For the text-containing cell, return its midpoint in [x, y] coordinate format. 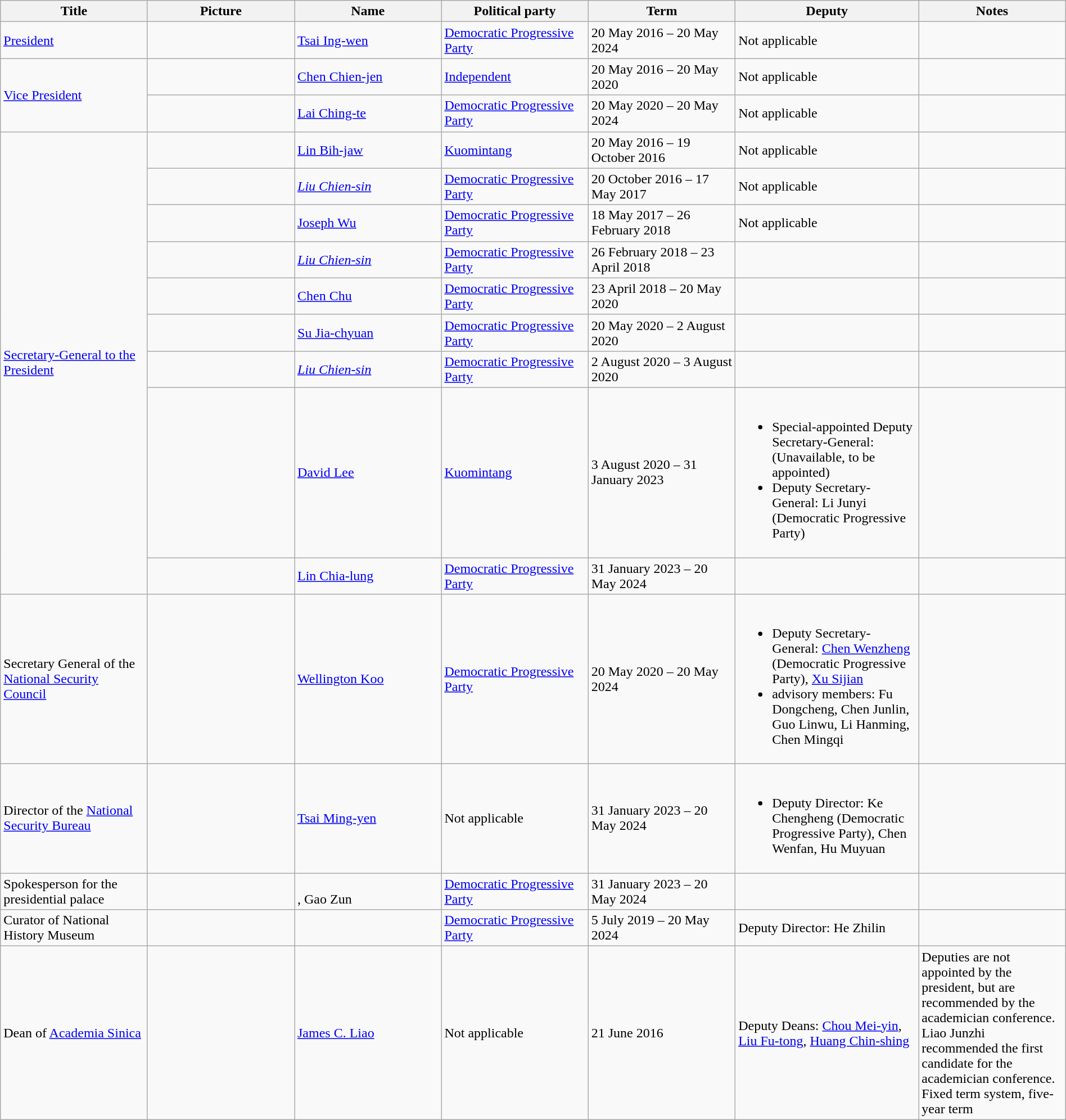
Tsai Ing-wen [368, 40]
Lai Ching-te [368, 114]
18 May 2017 – 26 February 2018 [661, 223]
Special-appointed Deputy Secretary-General: (Unavailable, to be appointed)Deputy Secretary-General: Li Junyi (Democratic Progressive Party) [827, 472]
20 May 2020 – 2 August 2020 [661, 333]
20 May 2016 – 20 May 2024 [661, 40]
Lin Chia-lung [368, 576]
Term [661, 11]
Notes [992, 11]
Joseph Wu [368, 223]
Chen Chien-jen [368, 76]
Vice President [74, 95]
Name [368, 11]
Secretary General of the National Security Council [74, 679]
Tsai Ming-yen [368, 819]
James C. Liao [368, 1033]
Independent [515, 76]
Secretary-General to the President [74, 363]
, Gao Zun [368, 892]
Title [74, 11]
20 May 2016 – 19 October 2016 [661, 150]
20 May 2016 – 20 May 2020 [661, 76]
Picture [220, 11]
Political party [515, 11]
David Lee [368, 472]
Curator of National History Museum [74, 928]
2 August 2020 – 3 August 2020 [661, 369]
Deputy [827, 11]
Director of the National Security Bureau [74, 819]
Chen Chu [368, 296]
President [74, 40]
Deputy Deans: Chou Mei-yin, Liu Fu-tong, Huang Chin-shing [827, 1033]
26 February 2018 – 23 April 2018 [661, 260]
20 October 2016 – 17 May 2017 [661, 187]
Lin Bih-jaw [368, 150]
Deputy Director: He Zhilin [827, 928]
Spokesperson for the presidential palace [74, 892]
Su Jia-chyuan [368, 333]
5 July 2019 – 20 May 2024 [661, 928]
Dean of Academia Sinica [74, 1033]
21 June 2016 [661, 1033]
Wellington Koo [368, 679]
Deputy Director: Ke Chengheng (Democratic Progressive Party), Chen Wenfan, Hu Muyuan [827, 819]
23 April 2018 – 20 May 2020 [661, 296]
3 August 2020 – 31 January 2023 [661, 472]
